Return the (x, y) coordinate for the center point of the cell that contains the specified text.  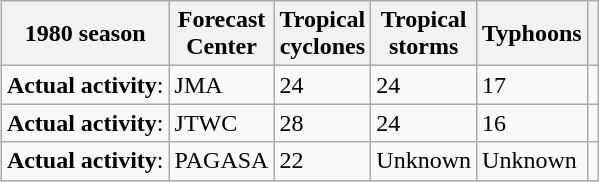
28 (322, 123)
17 (532, 85)
JTWC (222, 123)
16 (532, 123)
JMA (222, 85)
22 (322, 161)
ForecastCenter (222, 34)
Tropicalstorms (424, 34)
Typhoons (532, 34)
PAGASA (222, 161)
1980 season (85, 34)
Tropicalcyclones (322, 34)
